Scan for the cell matching the given text and deliver its [X, Y] coordinate at center. 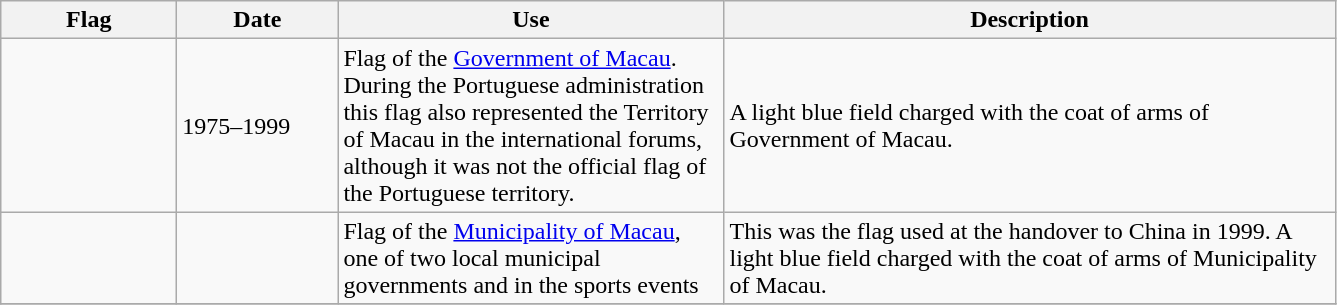
Date [258, 20]
Flag [89, 20]
This was the flag used at the handover to China in 1999. A light blue field charged with the coat of arms of Municipality of Macau. [1030, 258]
Description [1030, 20]
Flag of the Municipality of Macau, one of two local municipal governments and in the sports events [531, 258]
1975–1999 [258, 126]
Use [531, 20]
A light blue field charged with the coat of arms of Government of Macau. [1030, 126]
